Output the [X, Y] coordinate of the center of the cell containing the given text.  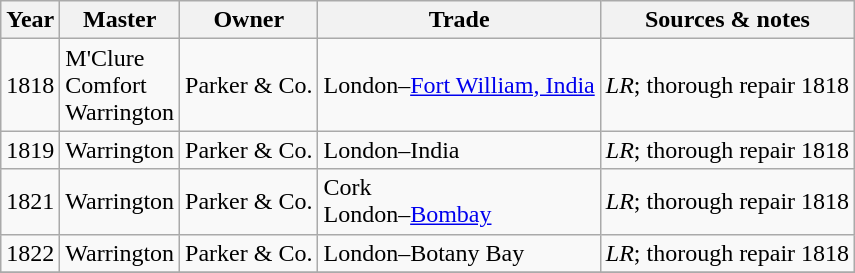
London–Fort William, India [459, 85]
1821 [30, 202]
1822 [30, 253]
Trade [459, 20]
Owner [249, 20]
Sources & notes [727, 20]
M'ClureComfortWarrington [120, 85]
Master [120, 20]
Year [30, 20]
1818 [30, 85]
London–Botany Bay [459, 253]
1819 [30, 150]
CorkLondon–Bombay [459, 202]
London–India [459, 150]
